Pinpoint the cell where the given text exists, returning its (x, y) midpoint coordinate. 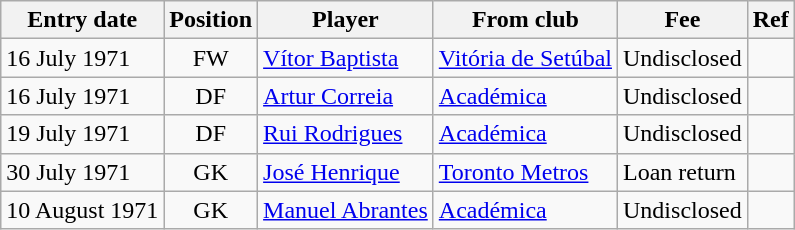
10 August 1971 (82, 210)
Player (346, 20)
Artur Correia (346, 96)
Ref (770, 20)
From club (525, 20)
Rui Rodrigues (346, 134)
Manuel Abrantes (346, 210)
FW (211, 58)
Toronto Metros (525, 172)
Position (211, 20)
José Henrique (346, 172)
19 July 1971 (82, 134)
Fee (683, 20)
Vitória de Setúbal (525, 58)
Loan return (683, 172)
Vítor Baptista (346, 58)
Entry date (82, 20)
30 July 1971 (82, 172)
